From the cell containing the given text, extract its center point as (X, Y) coordinate. 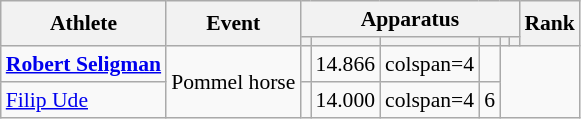
Apparatus (410, 19)
6 (490, 100)
14.866 (346, 64)
14.000 (346, 100)
Athlete (84, 24)
Event (233, 24)
Filip Ude (84, 100)
Pommel horse (233, 82)
Robert Seligman (84, 64)
Rank (550, 24)
